Capture the cell that displays the provided text and extract its [x, y] central coordinate. 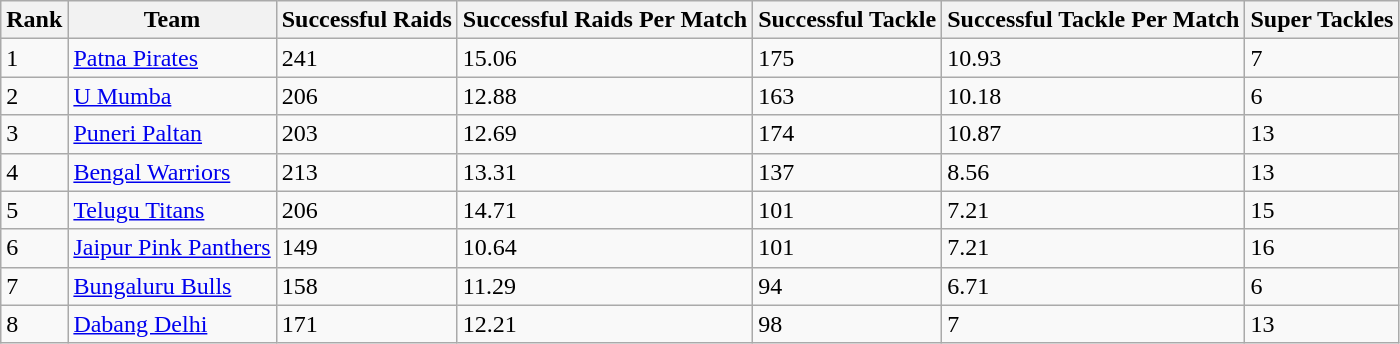
Super Tackles [1322, 20]
10.87 [1094, 134]
U Mumba [172, 96]
Bungaluru Bulls [172, 286]
8 [34, 324]
3 [34, 134]
Successful Tackle [848, 20]
Bengal Warriors [172, 172]
Dabang Delhi [172, 324]
Patna Pirates [172, 58]
4 [34, 172]
Telugu Titans [172, 210]
137 [848, 172]
158 [366, 286]
11.29 [604, 286]
5 [34, 210]
15 [1322, 210]
203 [366, 134]
241 [366, 58]
10.64 [604, 248]
12.21 [604, 324]
10.18 [1094, 96]
94 [848, 286]
Successful Raids [366, 20]
12.69 [604, 134]
163 [848, 96]
174 [848, 134]
Team [172, 20]
Puneri Paltan [172, 134]
Successful Raids Per Match [604, 20]
15.06 [604, 58]
98 [848, 324]
171 [366, 324]
1 [34, 58]
13.31 [604, 172]
6.71 [1094, 286]
8.56 [1094, 172]
175 [848, 58]
2 [34, 96]
149 [366, 248]
Jaipur Pink Panthers [172, 248]
213 [366, 172]
Rank [34, 20]
10.93 [1094, 58]
Successful Tackle Per Match [1094, 20]
12.88 [604, 96]
14.71 [604, 210]
16 [1322, 248]
